Search for the cell housing the specified text and yield its (X, Y) center coordinate. 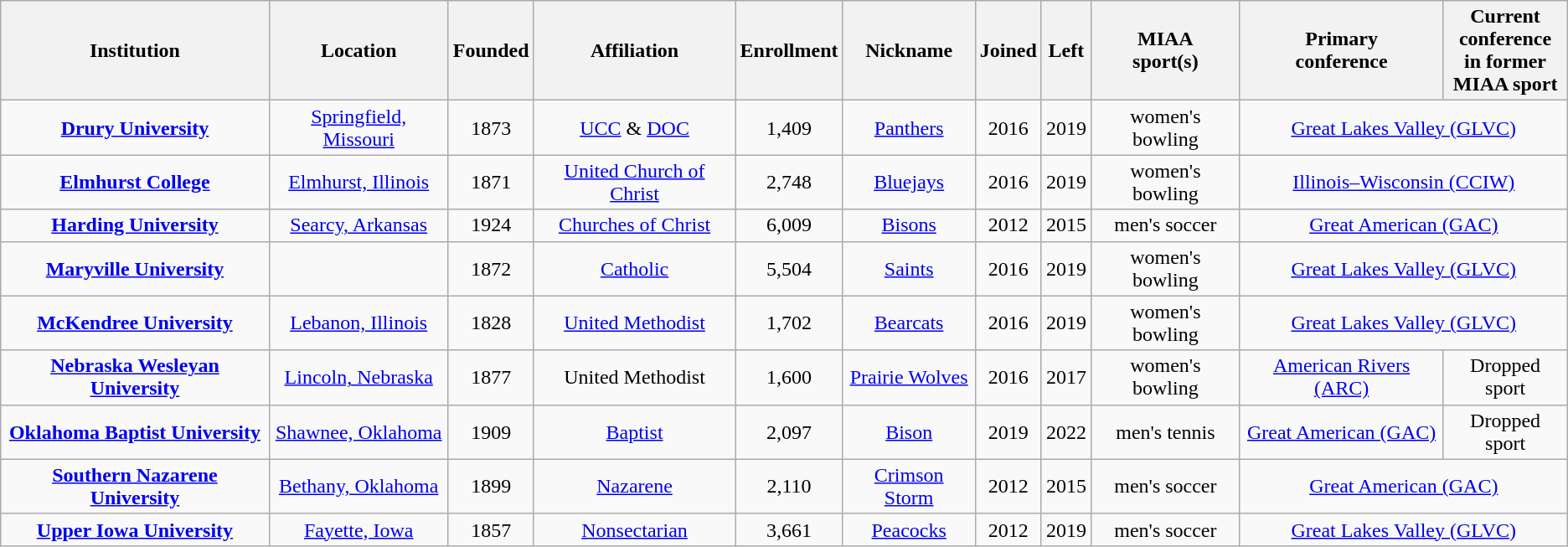
1873 (491, 127)
1872 (491, 268)
1909 (491, 432)
1899 (491, 486)
MIAAsport(s) (1165, 50)
Upper Iowa University (135, 529)
Currentconferencein formerMIAA sport (1505, 50)
UCC & DOC (635, 127)
2017 (1065, 377)
Bison (909, 432)
2,110 (789, 486)
2022 (1065, 432)
Left (1065, 50)
1877 (491, 377)
1,702 (789, 323)
2,097 (789, 432)
1828 (491, 323)
Catholic (635, 268)
Elmhurst, Illinois (358, 183)
Bisons (909, 225)
American Rivers (ARC) (1342, 377)
6,009 (789, 225)
Joined (1008, 50)
1924 (491, 225)
Shawnee, Oklahoma (358, 432)
2,748 (789, 183)
3,661 (789, 529)
1871 (491, 183)
Lebanon, Illinois (358, 323)
men's tennis (1165, 432)
McKendree University (135, 323)
Bearcats (909, 323)
Searcy, Arkansas (358, 225)
United Church of Christ (635, 183)
Churches of Christ (635, 225)
Southern Nazarene University (135, 486)
Drury University (135, 127)
Bluejays (909, 183)
Bethany, Oklahoma (358, 486)
Affiliation (635, 50)
Baptist (635, 432)
Fayette, Iowa (358, 529)
Maryville University (135, 268)
Primaryconference (1342, 50)
Panthers (909, 127)
Elmhurst College (135, 183)
1,600 (789, 377)
1857 (491, 529)
Location (358, 50)
Lincoln, Nebraska (358, 377)
Nazarene (635, 486)
Nebraska Wesleyan University (135, 377)
Institution (135, 50)
Peacocks (909, 529)
1,409 (789, 127)
5,504 (789, 268)
Nonsectarian (635, 529)
Enrollment (789, 50)
Nickname (909, 50)
Illinois–Wisconsin (CCIW) (1404, 183)
Harding University (135, 225)
Saints (909, 268)
Prairie Wolves (909, 377)
Springfield, Missouri (358, 127)
Oklahoma Baptist University (135, 432)
Crimson Storm (909, 486)
Founded (491, 50)
